Scan for the cell matching the given text and deliver its (X, Y) coordinate at center. 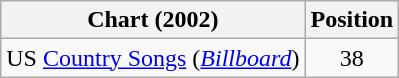
Position (352, 20)
Chart (2002) (153, 20)
US Country Songs (Billboard) (153, 58)
38 (352, 58)
